Identify which cell holds the provided text, then report its [X, Y] central coordinate. 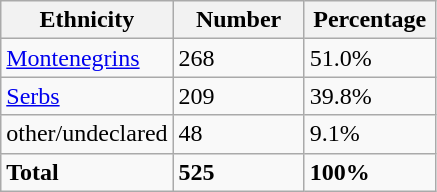
525 [238, 172]
209 [238, 96]
other/undeclared [87, 134]
39.8% [370, 96]
Percentage [370, 20]
Serbs [87, 96]
Total [87, 172]
268 [238, 58]
9.1% [370, 134]
100% [370, 172]
Number [238, 20]
48 [238, 134]
51.0% [370, 58]
Montenegrins [87, 58]
Ethnicity [87, 20]
